Provide the [X, Y] coordinate of the cell's center where the given text is located.  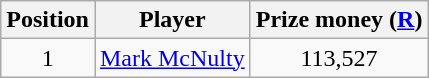
1 [48, 58]
113,527 [339, 58]
Mark McNulty [172, 58]
Prize money (R) [339, 20]
Player [172, 20]
Position [48, 20]
